Provide the (X, Y) coordinate of the cell's center where the given text is located.  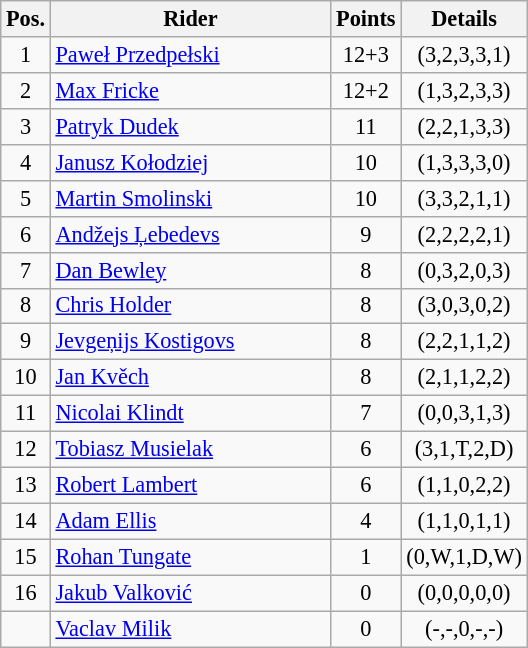
Rider (190, 19)
Patryk Dudek (190, 126)
Martin Smolinski (190, 198)
(0,0,0,0,0) (464, 593)
Jan Kvěch (190, 378)
(2,1,1,2,2) (464, 378)
Janusz Kołodziej (190, 162)
15 (26, 557)
2 (26, 90)
5 (26, 198)
(0,0,3,1,3) (464, 414)
(2,2,1,1,2) (464, 342)
(3,2,3,3,1) (464, 55)
(1,3,3,3,0) (464, 162)
Details (464, 19)
Tobiasz Musielak (190, 450)
Points (366, 19)
12 (26, 450)
Jakub Valković (190, 593)
Vaclav Milik (190, 629)
Adam Ellis (190, 521)
(3,3,2,1,1) (464, 198)
16 (26, 593)
(1,3,2,3,3) (464, 90)
Rohan Tungate (190, 557)
(2,2,1,3,3) (464, 126)
Andžejs Ļebedevs (190, 234)
(-,-,0,-,-) (464, 629)
(3,0,3,0,2) (464, 306)
12+3 (366, 55)
Dan Bewley (190, 270)
Chris Holder (190, 306)
3 (26, 126)
(0,3,2,0,3) (464, 270)
Nicolai Klindt (190, 414)
13 (26, 485)
14 (26, 521)
(1,1,0,1,1) (464, 521)
Max Fricke (190, 90)
(0,W,1,D,W) (464, 557)
Robert Lambert (190, 485)
12+2 (366, 90)
(1,1,0,2,2) (464, 485)
Paweł Przedpełski (190, 55)
Jevgeņijs Kostigovs (190, 342)
Pos. (26, 19)
(2,2,2,2,1) (464, 234)
(3,1,T,2,D) (464, 450)
